Return [X, Y] of the center of cell containing provided text 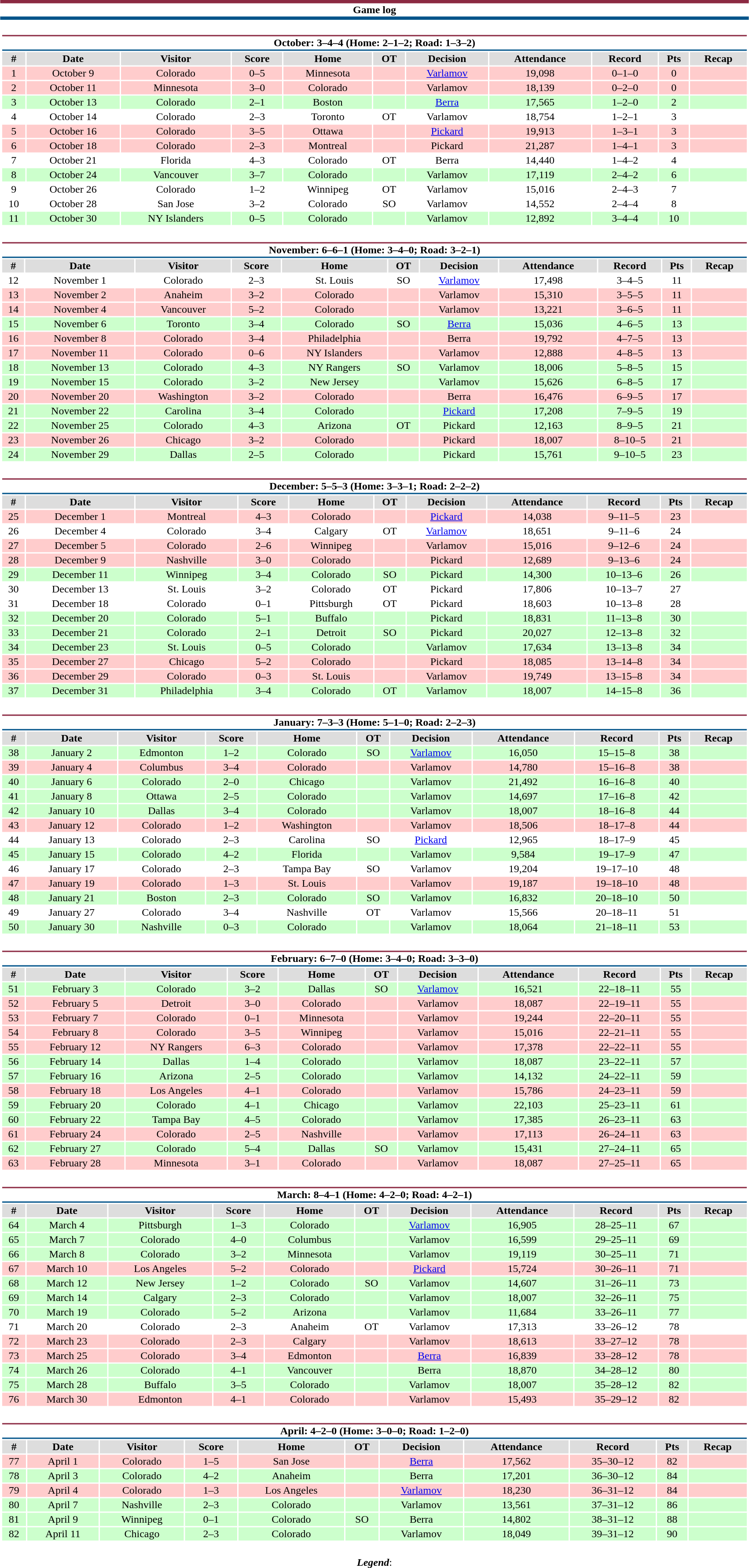
20–18–10 [617, 898]
18–17–8 [617, 826]
2–4–2 [625, 175]
66 [14, 1254]
15,786 [528, 1090]
12,965 [523, 840]
December 20 [80, 618]
5–8–5 [630, 367]
9–13–6 [624, 560]
62 [13, 1148]
15,626 [548, 382]
37–31–12 [613, 1505]
18,603 [537, 604]
16,599 [522, 1240]
60 [13, 1119]
December 21 [80, 633]
12,892 [540, 219]
64 [14, 1225]
17,113 [528, 1134]
12–13–8 [624, 633]
9,584 [523, 855]
8–9–5 [630, 425]
October 11 [73, 88]
December 23 [80, 647]
January 4 [72, 768]
19,749 [537, 676]
28–25–11 [616, 1225]
October 30 [73, 219]
Game log [374, 10]
17,634 [537, 647]
February 18 [75, 1090]
3–1 [253, 1163]
February 14 [75, 1061]
January 2 [72, 753]
January 27 [72, 913]
15,431 [528, 1148]
19,204 [523, 869]
November 1 [80, 280]
34–28–12 [616, 1370]
20,027 [537, 633]
4–8–5 [630, 353]
79 [14, 1491]
November 15 [80, 382]
22–18–11 [620, 989]
15,036 [548, 324]
March 28 [67, 1385]
November 20 [80, 396]
41 [14, 797]
7–9–5 [630, 411]
88 [672, 1520]
20–18–11 [617, 913]
October: 3–4–4 (Home: 2–1–2; Road: 1–3–2) [374, 43]
8–10–5 [630, 440]
March 7 [67, 1240]
April 1 [62, 1462]
22–20–11 [620, 1018]
39–31–12 [613, 1534]
December 9 [80, 560]
November 29 [80, 454]
22–22–11 [620, 1047]
April 9 [62, 1520]
April 7 [62, 1505]
16,050 [523, 753]
19,792 [548, 338]
November 8 [80, 338]
March 10 [67, 1269]
5–4 [253, 1148]
November: 6–6–1 (Home: 3–4–0; Road: 3–2–1) [374, 250]
3–7 [257, 175]
58 [13, 1090]
13–14–8 [624, 662]
15,724 [522, 1269]
December 31 [80, 691]
11–13–8 [624, 618]
19,913 [540, 132]
February 27 [75, 1148]
21,287 [540, 146]
November 11 [80, 353]
20 [13, 396]
2–6 [263, 546]
17,565 [540, 102]
14,440 [540, 161]
15–15–8 [617, 753]
46 [14, 869]
0–6 [256, 353]
22–21–11 [620, 1032]
1–5 [211, 1462]
January 12 [72, 826]
12,689 [537, 560]
November 26 [80, 440]
16,521 [528, 989]
32–26–11 [616, 1298]
18,006 [548, 367]
25 [13, 517]
9–10–5 [630, 454]
18,651 [537, 531]
11,684 [522, 1312]
December 5 [80, 546]
15,761 [548, 454]
19,187 [523, 884]
56 [13, 1061]
4–6–5 [630, 324]
30–25–11 [616, 1254]
March 20 [67, 1327]
January 19 [72, 884]
January 10 [72, 811]
February 3 [75, 989]
22,103 [528, 1105]
33–28–12 [616, 1356]
October 18 [73, 146]
29–25–11 [616, 1240]
18,870 [522, 1370]
13–13–8 [624, 647]
October 9 [73, 73]
December 11 [80, 575]
36–31–12 [613, 1491]
70 [14, 1312]
35–28–12 [616, 1385]
March 23 [67, 1341]
December 4 [80, 531]
November 13 [80, 367]
23–22–11 [620, 1061]
18,085 [537, 662]
33–27–12 [616, 1341]
1 [14, 73]
January 21 [72, 898]
19–17–10 [617, 869]
18,831 [537, 618]
19–18–10 [617, 884]
35 [13, 662]
14,132 [528, 1076]
17–16–8 [617, 797]
30–26–11 [616, 1269]
33–26–12 [616, 1327]
6–8–5 [630, 382]
14,607 [522, 1283]
1–4–1 [625, 146]
54 [13, 1032]
9–11–5 [624, 517]
24–23–11 [620, 1090]
17,208 [548, 411]
October 28 [73, 204]
April 3 [62, 1476]
December 27 [80, 662]
17,201 [517, 1476]
72 [14, 1341]
18–17–9 [617, 840]
16,905 [522, 1225]
24–22–11 [620, 1076]
February 12 [75, 1047]
12,163 [548, 425]
2–4–4 [625, 204]
18,049 [517, 1534]
27–24–11 [620, 1148]
December: 5–5–3 (Home: 3–3–1; Road: 2–2–2) [374, 486]
15,493 [522, 1399]
29 [13, 575]
December 18 [80, 604]
January 17 [72, 869]
81 [14, 1520]
January 8 [72, 797]
14,552 [540, 204]
13–15–8 [624, 676]
3–6–5 [630, 309]
3–4–5 [630, 280]
21–18–11 [617, 927]
November 2 [80, 295]
18,064 [523, 927]
26–24–11 [620, 1134]
March 19 [67, 1312]
1–4 [253, 1061]
3–5–5 [630, 295]
27–25–11 [620, 1163]
March 26 [67, 1370]
76 [14, 1399]
90 [672, 1534]
March 30 [67, 1399]
86 [672, 1505]
52 [13, 1003]
February 20 [75, 1105]
February 5 [75, 1003]
April 4 [62, 1491]
March 8 [67, 1254]
35–30–12 [613, 1462]
February 16 [75, 1076]
12,888 [548, 353]
January 6 [72, 782]
17,119 [540, 175]
March: 8–4–1 (Home: 4–2–0; Road: 4–2–1) [374, 1195]
1–2–0 [625, 102]
14,300 [537, 575]
October 16 [73, 132]
15–16–8 [617, 768]
February 28 [75, 1163]
14,780 [523, 768]
17,313 [522, 1327]
5 [14, 132]
43 [14, 826]
January: 7–3–3 (Home: 5–1–0; Road: 2–2–3) [374, 722]
15,566 [523, 913]
37 [13, 691]
14,038 [537, 517]
16–16–8 [617, 782]
January 15 [72, 855]
31–26–11 [616, 1283]
49 [14, 913]
17,498 [548, 280]
18,754 [540, 117]
4–5 [253, 1119]
March 4 [67, 1225]
October 26 [73, 190]
February 8 [75, 1032]
March 12 [67, 1283]
1–2–1 [625, 117]
14 [13, 309]
1–3–1 [625, 132]
October 21 [73, 161]
38–31–12 [613, 1520]
March 25 [67, 1356]
35–29–12 [616, 1399]
December 29 [80, 676]
19,098 [540, 73]
22–19–11 [620, 1003]
18,139 [540, 88]
17,378 [528, 1047]
16,832 [523, 898]
9–12–6 [624, 546]
December 13 [80, 589]
February 22 [75, 1119]
4–0 [239, 1240]
18 [13, 367]
33 [13, 633]
4–7–5 [630, 338]
22 [13, 425]
74 [14, 1370]
9–11–6 [624, 531]
5–1 [263, 618]
October 13 [73, 102]
March 14 [67, 1298]
10–13–8 [624, 604]
19–17–9 [617, 855]
3–4–4 [625, 219]
13,221 [548, 309]
19,244 [528, 1018]
17,385 [528, 1119]
15,310 [548, 295]
November 25 [80, 425]
17,806 [537, 589]
36–30–12 [613, 1476]
0–2–0 [625, 88]
33–26–11 [616, 1312]
January 30 [72, 927]
68 [14, 1283]
39 [14, 768]
December 1 [80, 517]
November 22 [80, 411]
2–4–3 [625, 190]
6–3 [253, 1047]
14–15–8 [624, 691]
18,506 [523, 826]
17,562 [517, 1462]
26–23–11 [620, 1119]
13,561 [517, 1505]
2–0 [231, 782]
21,492 [523, 782]
31 [13, 604]
October 24 [73, 175]
25–23–11 [620, 1105]
16 [13, 338]
January 13 [72, 840]
November 4 [80, 309]
February 24 [75, 1134]
April 11 [62, 1534]
12 [13, 280]
6–9–5 [630, 396]
14,802 [517, 1520]
October 14 [73, 117]
February: 6–7–0 (Home: 3–4–0; Road: 3–3–0) [374, 959]
9 [14, 190]
18,613 [522, 1341]
16,839 [522, 1356]
10–13–7 [624, 589]
1–4–2 [625, 161]
19,119 [522, 1254]
November 6 [80, 324]
10–13–6 [624, 575]
18,230 [517, 1491]
14,697 [523, 797]
16,476 [548, 396]
18–16–8 [617, 811]
April: 4–2–0 (Home: 3–0–0; Road: 1–2–0) [374, 1431]
February 7 [75, 1018]
0–1–0 [625, 73]
